Return [x, y] of the center of cell containing provided text 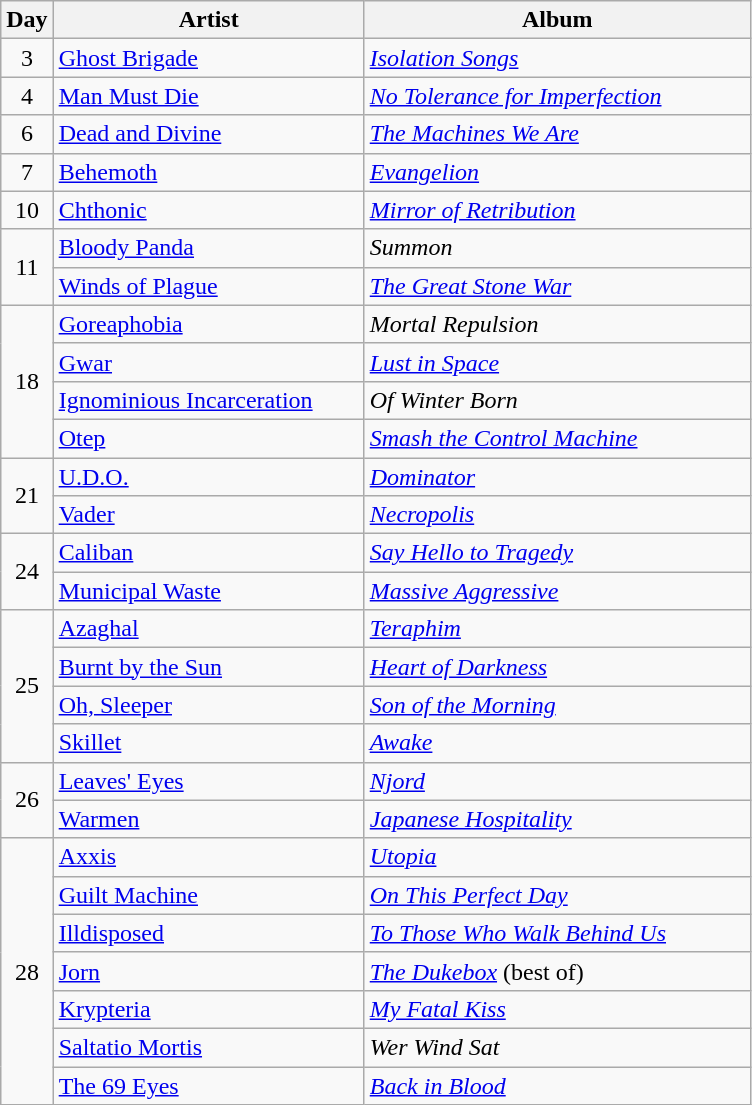
Njord [557, 781]
3 [27, 58]
Azaghal [208, 629]
25 [27, 686]
7 [27, 172]
Axxis [208, 857]
Behemoth [208, 172]
Guilt Machine [208, 895]
Ignominious Incarceration [208, 400]
Leaves' Eyes [208, 781]
24 [27, 572]
6 [27, 134]
Album [557, 20]
The Great Stone War [557, 286]
Caliban [208, 553]
Gwar [208, 362]
Back in Blood [557, 1085]
Oh, Sleeper [208, 705]
10 [27, 210]
Chthonic [208, 210]
18 [27, 381]
Massive Aggressive [557, 591]
Bloody Panda [208, 248]
Smash the Control Machine [557, 438]
Lust in Space [557, 362]
Say Hello to Tragedy [557, 553]
The 69 Eyes [208, 1085]
Day [27, 20]
Saltatio Mortis [208, 1047]
Isolation Songs [557, 58]
Illdisposed [208, 933]
Otep [208, 438]
Son of the Morning [557, 705]
Dead and Divine [208, 134]
Goreaphobia [208, 324]
On This Perfect Day [557, 895]
Winds of Plague [208, 286]
Of Winter Born [557, 400]
U.D.O. [208, 477]
No Tolerance for Imperfection [557, 96]
Utopia [557, 857]
Teraphim [557, 629]
Burnt by the Sun [208, 667]
Summon [557, 248]
Awake [557, 743]
Necropolis [557, 515]
Wer Wind Sat [557, 1047]
Dominator [557, 477]
Mortal Repulsion [557, 324]
28 [27, 971]
Krypteria [208, 1009]
Jorn [208, 971]
To Those Who Walk Behind Us [557, 933]
Heart of Darkness [557, 667]
Japanese Hospitality [557, 819]
Municipal Waste [208, 591]
Man Must Die [208, 96]
The Machines We Are [557, 134]
Vader [208, 515]
Artist [208, 20]
Warmen [208, 819]
Mirror of Retribution [557, 210]
4 [27, 96]
11 [27, 267]
Skillet [208, 743]
Evangelion [557, 172]
Ghost Brigade [208, 58]
My Fatal Kiss [557, 1009]
The Dukebox (best of) [557, 971]
26 [27, 800]
21 [27, 496]
